Find where the given text appears and provide that cell's center as (X, Y) coordinate. 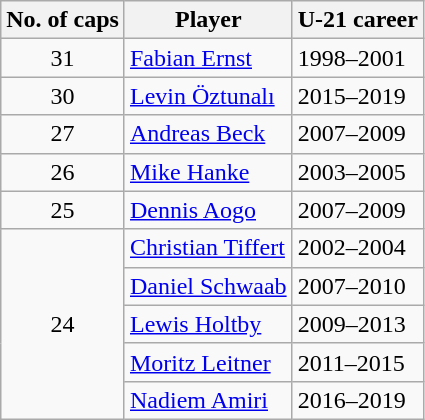
Andreas Beck (208, 134)
24 (63, 324)
Player (208, 20)
2016–2019 (358, 400)
31 (63, 58)
27 (63, 134)
Dennis Aogo (208, 210)
Moritz Leitner (208, 362)
U-21 career (358, 20)
Levin Öztunalı (208, 96)
Daniel Schwaab (208, 286)
2002–2004 (358, 248)
2003–2005 (358, 172)
2015–2019 (358, 96)
2007–2010 (358, 286)
Christian Tiffert (208, 248)
25 (63, 210)
Fabian Ernst (208, 58)
Mike Hanke (208, 172)
2011–2015 (358, 362)
26 (63, 172)
1998–2001 (358, 58)
No. of caps (63, 20)
Lewis Holtby (208, 324)
30 (63, 96)
2009–2013 (358, 324)
Nadiem Amiri (208, 400)
